Find where the given text appears and provide that cell's center as [x, y] coordinate. 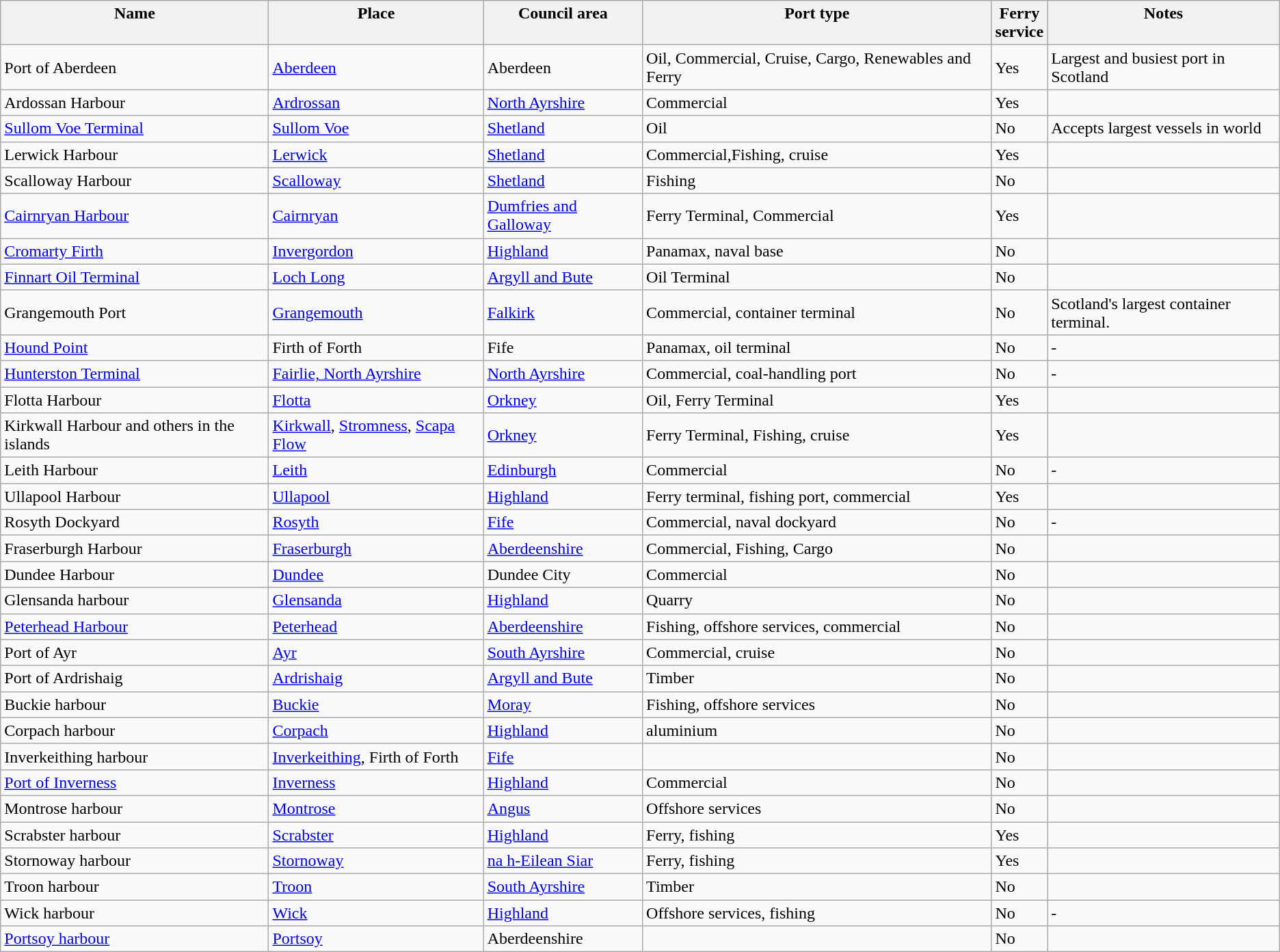
aluminium [817, 730]
Kirkwall Harbour and others in the islands [135, 435]
Fraserburgh [376, 548]
Commercial, container terminal [817, 312]
Panamax, naval base [817, 251]
Falkirk [563, 312]
Troon [376, 887]
Fishing, offshore services [817, 704]
Ferry Terminal, Fishing, cruise [817, 435]
Council area [563, 23]
Scalloway Harbour [135, 181]
Quarry [817, 600]
Ardrossan [376, 103]
Ullapool [376, 497]
Kirkwall, Stromness, Scapa Flow [376, 435]
Scotland's largest container terminal. [1164, 312]
Ferry terminal, fishing port, commercial [817, 497]
Port type [817, 23]
Corpach harbour [135, 730]
Montrose [376, 808]
Notes [1164, 23]
Rosyth Dockyard [135, 523]
Scrabster [376, 835]
Stornoway harbour [135, 861]
Port of Inverness [135, 782]
na h-Eilean Siar [563, 861]
Leith Harbour [135, 471]
Inverness [376, 782]
Dundee Harbour [135, 574]
Stornoway [376, 861]
Glensanda [376, 600]
Buckie harbour [135, 704]
Ullapool Harbour [135, 497]
Leith [376, 471]
Inverkeithing harbour [135, 756]
Scrabster harbour [135, 835]
Commercial, naval dockyard [817, 523]
Edinburgh [563, 471]
Wick harbour [135, 913]
Commercial, Fishing, Cargo [817, 548]
Offshore services [817, 808]
Hound Point [135, 347]
Commercial, cruise [817, 652]
Port of Ayr [135, 652]
Corpach [376, 730]
Portsoy [376, 939]
Moray [563, 704]
Hunterston Terminal [135, 373]
Sullom Voe [376, 129]
Dundee City [563, 574]
Sullom Voe Terminal [135, 129]
Ferry Terminal, Commercial [817, 216]
Ferry service [1019, 23]
Cairnryan [376, 216]
Accepts largest vessels in world [1164, 129]
Offshore services, fishing [817, 913]
Wick [376, 913]
Oil [817, 129]
Lerwick [376, 155]
Dundee [376, 574]
Port of Aberdeen [135, 67]
Dumfries and Galloway [563, 216]
Commercial, coal-handling port [817, 373]
Port of Ardrishaig [135, 678]
Oil, Commercial, Cruise, Cargo, Renewables and Ferry [817, 67]
Largest and busiest port in Scotland [1164, 67]
Angus [563, 808]
Inverkeithing, Firth of Forth [376, 756]
Ardrishaig [376, 678]
Ayr [376, 652]
Peterhead [376, 626]
Cairnryan Harbour [135, 216]
Ardossan Harbour [135, 103]
Oil Terminal [817, 277]
Flotta Harbour [135, 400]
Buckie [376, 704]
Loch Long [376, 277]
Grangemouth Port [135, 312]
Commercial,Fishing, cruise [817, 155]
Cromarty Firth [135, 251]
Portsoy harbour [135, 939]
Fishing, offshore services, commercial [817, 626]
Grangemouth [376, 312]
Panamax, oil terminal [817, 347]
Invergordon [376, 251]
Finnart Oil Terminal [135, 277]
Fraserburgh Harbour [135, 548]
Peterhead Harbour [135, 626]
Fishing [817, 181]
Troon harbour [135, 887]
Flotta [376, 400]
Name [135, 23]
Scalloway [376, 181]
Montrose harbour [135, 808]
Firth of Forth [376, 347]
Oil, Ferry Terminal [817, 400]
Glensanda harbour [135, 600]
Lerwick Harbour [135, 155]
Fairlie, North Ayrshire [376, 373]
Rosyth [376, 523]
Place [376, 23]
